Return the (X, Y) coordinate for the center point of the cell that contains the specified text.  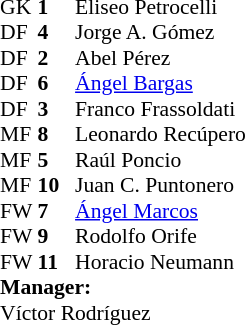
4 (57, 33)
9 (57, 237)
11 (57, 262)
3 (57, 109)
5 (57, 160)
2 (57, 58)
6 (57, 83)
8 (57, 135)
7 (57, 211)
10 (57, 185)
